Return (x, y) of the center of cell containing provided text 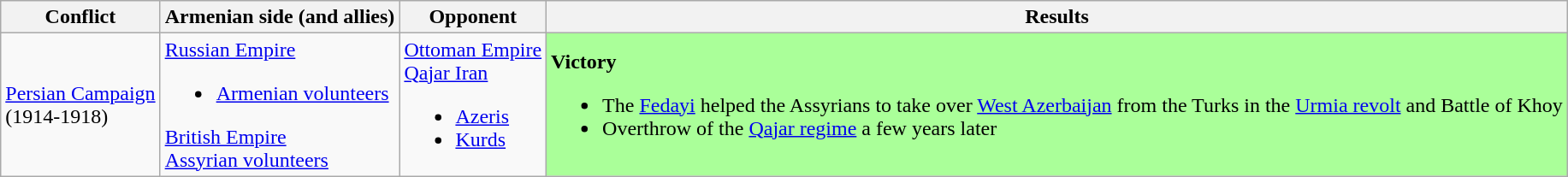
Russian Empire Armenian volunteers British Empire Assyrian volunteers (280, 104)
Results (1057, 17)
Armenian side (and allies) (280, 17)
Ottoman Empire Qajar IranAzerisKurds (473, 104)
Conflict (80, 17)
Opponent (473, 17)
Persian Campaign(1914-1918) (80, 104)
